Find where the given text appears and provide that cell's center as [X, Y] coordinate. 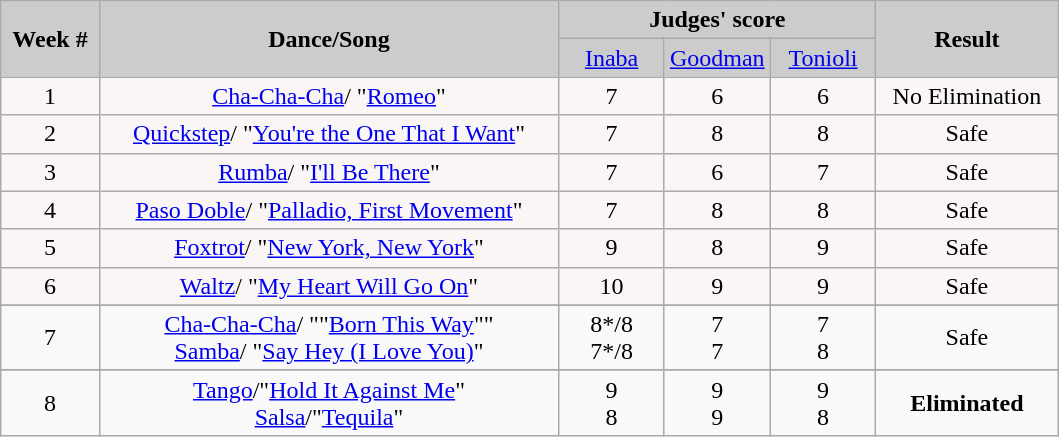
78 [823, 338]
Eliminated [967, 402]
Goodman [717, 58]
10 [612, 286]
5 [50, 248]
2 [50, 134]
Judges' score [718, 20]
Inaba [612, 58]
Cha-Cha-Cha/ "Romeo" [328, 96]
Cha-Cha-Cha/ ""Born This Way""Samba/ "Say Hey (I Love You)" [328, 338]
Dance/Song [328, 39]
99 [717, 402]
77 [717, 338]
4 [50, 210]
Rumba/ "I'll Be There" [328, 172]
Week # [50, 39]
Tango/"Hold It Against Me"Salsa/"Tequila" [328, 402]
Tonioli [823, 58]
Paso Doble/ "Palladio, First Movement" [328, 210]
Foxtrot/ "New York, New York" [328, 248]
1 [50, 96]
No Elimination [967, 96]
Result [967, 39]
3 [50, 172]
8*/87*/8 [612, 338]
Waltz/ "My Heart Will Go On" [328, 286]
Quickstep/ "You're the One That I Want" [328, 134]
